From the cell containing the given text, extract its center point as [X, Y] coordinate. 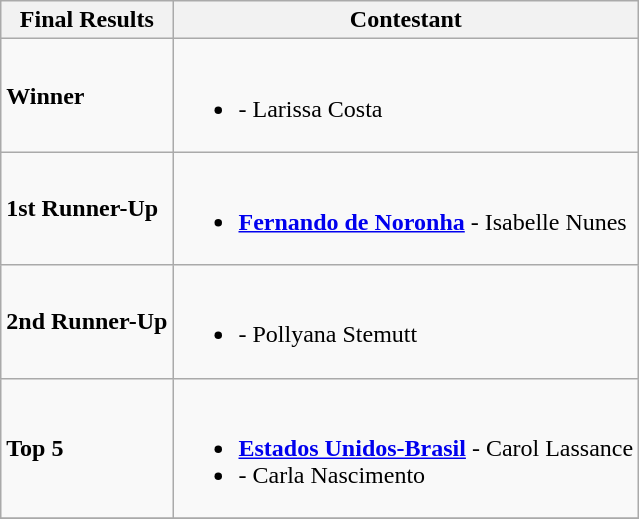
2nd Runner-Up [87, 322]
Contestant [406, 20]
Top 5 [87, 448]
1st Runner-Up [87, 208]
- Larissa Costa [406, 96]
Final Results [87, 20]
Fernando de Noronha - Isabelle Nunes [406, 208]
Winner [87, 96]
- Pollyana Stemutt [406, 322]
Estados Unidos-Brasil - Carol Lassance - Carla Nascimento [406, 448]
